From the cell containing the given text, extract its center point as [X, Y] coordinate. 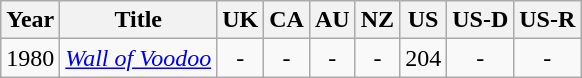
NZ [377, 20]
AU [332, 20]
Title [138, 20]
1980 [30, 58]
CA [287, 20]
US-D [480, 20]
UK [240, 20]
204 [424, 58]
Year [30, 20]
Wall of Voodoo [138, 58]
US [424, 20]
US-R [548, 20]
